Extract the [X, Y] coordinate from the center of the cell holding the provided text.  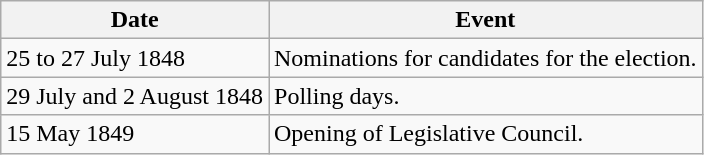
25 to 27 July 1848 [135, 58]
29 July and 2 August 1848 [135, 96]
15 May 1849 [135, 134]
Date [135, 20]
Polling days. [485, 96]
Event [485, 20]
Nominations for candidates for the election. [485, 58]
Opening of Legislative Council. [485, 134]
